Identify which cell holds the provided text, then report its (x, y) central coordinate. 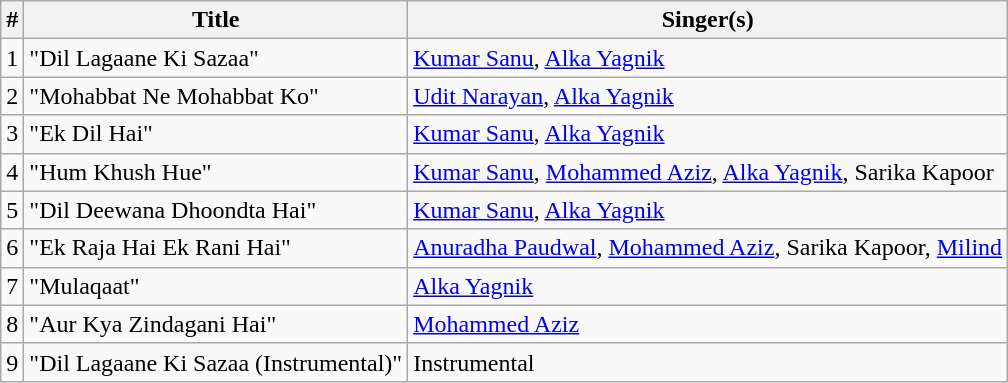
Title (216, 20)
Anuradha Paudwal, Mohammed Aziz, Sarika Kapoor, Milind (708, 248)
"Hum Khush Hue" (216, 172)
"Dil Deewana Dhoondta Hai" (216, 210)
"Dil Lagaane Ki Sazaa" (216, 58)
6 (12, 248)
1 (12, 58)
Instrumental (708, 362)
"Ek Dil Hai" (216, 134)
8 (12, 324)
2 (12, 96)
5 (12, 210)
"Ek Raja Hai Ek Rani Hai" (216, 248)
Alka Yagnik (708, 286)
Mohammed Aziz (708, 324)
# (12, 20)
"Aur Kya Zindagani Hai" (216, 324)
Kumar Sanu, Mohammed Aziz, Alka Yagnik, Sarika Kapoor (708, 172)
Singer(s) (708, 20)
"Mohabbat Ne Mohabbat Ko" (216, 96)
3 (12, 134)
Udit Narayan, Alka Yagnik (708, 96)
9 (12, 362)
7 (12, 286)
4 (12, 172)
"Dil Lagaane Ki Sazaa (Instrumental)" (216, 362)
"Mulaqaat" (216, 286)
